Output the (x, y) coordinate of the center of the cell containing the given text.  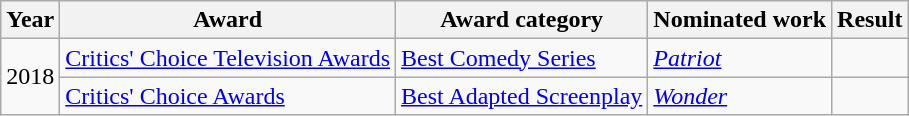
Year (30, 20)
Result (870, 20)
Wonder (740, 96)
Nominated work (740, 20)
2018 (30, 77)
Critics' Choice Awards (228, 96)
Best Adapted Screenplay (522, 96)
Best Comedy Series (522, 58)
Award (228, 20)
Award category (522, 20)
Critics' Choice Television Awards (228, 58)
Patriot (740, 58)
